From the cell containing the given text, extract its center point as [x, y] coordinate. 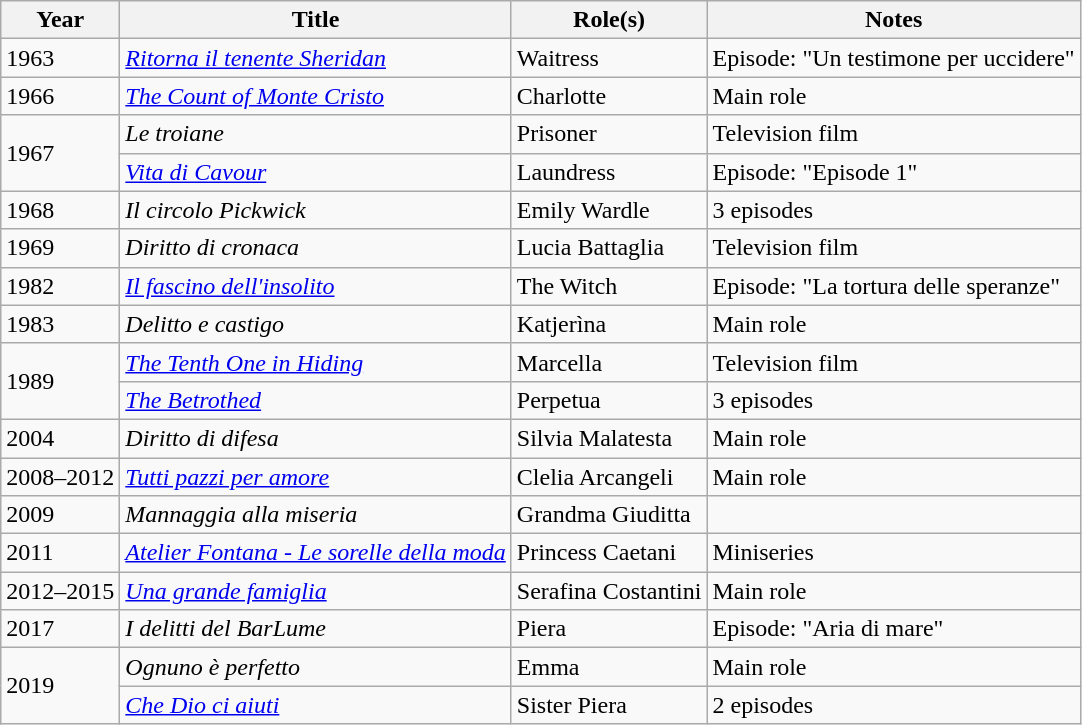
Silvia Malatesta [609, 438]
2004 [60, 438]
1983 [60, 324]
Emily Wardle [609, 210]
Diritto di cronaca [316, 248]
Piera [609, 629]
Miniseries [894, 553]
The Betrothed [316, 400]
Serafina Costantini [609, 591]
Il circolo Pickwick [316, 210]
Episode: "Episode 1" [894, 172]
2009 [60, 515]
Diritto di difesa [316, 438]
Episode: "Un testimone per uccidere" [894, 58]
2 episodes [894, 705]
Grandma Giuditta [609, 515]
1966 [60, 96]
Lucia Battaglia [609, 248]
Ritorna il tenente Sheridan [316, 58]
Ognuno è perfetto [316, 667]
Emma [609, 667]
Waitress [609, 58]
1989 [60, 381]
Role(s) [609, 20]
Delitto e castigo [316, 324]
The Tenth One in Hiding [316, 362]
Prisoner [609, 134]
1968 [60, 210]
Tutti pazzi per amore [316, 477]
Mannaggia alla miseria [316, 515]
Perpetua [609, 400]
Atelier Fontana - Le sorelle della moda [316, 553]
Notes [894, 20]
Princess Caetani [609, 553]
Clelia Arcangeli [609, 477]
2019 [60, 686]
Episode: "Aria di mare" [894, 629]
Episode: "La tortura delle speranze" [894, 286]
1967 [60, 153]
Le troiane [316, 134]
Katjerìna [609, 324]
Vita di Cavour [316, 172]
Che Dio ci aiuti [316, 705]
2011 [60, 553]
The Count of Monte Cristo [316, 96]
1963 [60, 58]
1969 [60, 248]
2017 [60, 629]
Laundress [609, 172]
Charlotte [609, 96]
1982 [60, 286]
Sister Piera [609, 705]
Una grande famiglia [316, 591]
2008–2012 [60, 477]
Year [60, 20]
Title [316, 20]
Il fascino dell'insolito [316, 286]
2012–2015 [60, 591]
Marcella [609, 362]
The Witch [609, 286]
I delitti del BarLume [316, 629]
